Return the (X, Y) coordinate for the center point of the cell that contains the specified text.  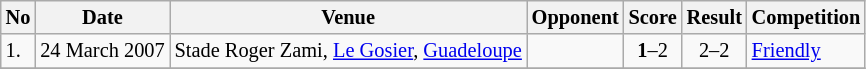
1. (18, 51)
No (18, 17)
Friendly (806, 51)
Competition (806, 17)
Opponent (576, 17)
1–2 (653, 51)
Result (714, 17)
Venue (348, 17)
Score (653, 17)
Stade Roger Zami, Le Gosier, Guadeloupe (348, 51)
2–2 (714, 51)
Date (102, 17)
24 March 2007 (102, 51)
